Return the (x, y) coordinate for the center point of the cell that contains the specified text.  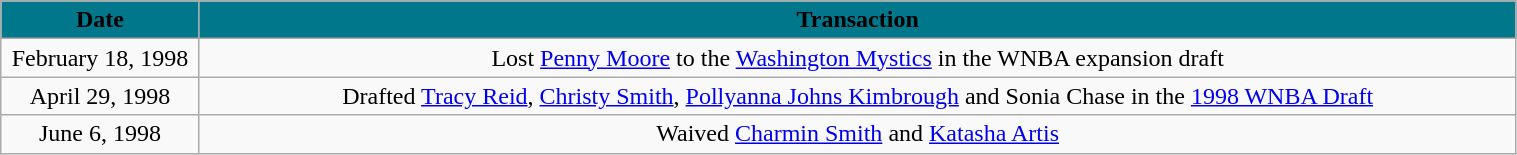
Date (100, 20)
Drafted Tracy Reid, Christy Smith, Pollyanna Johns Kimbrough and Sonia Chase in the 1998 WNBA Draft (858, 96)
April 29, 1998 (100, 96)
June 6, 1998 (100, 134)
Lost Penny Moore to the Washington Mystics in the WNBA expansion draft (858, 58)
Transaction (858, 20)
February 18, 1998 (100, 58)
Waived Charmin Smith and Katasha Artis (858, 134)
